Return the (X, Y) coordinate for the center point of the cell that contains the specified text.  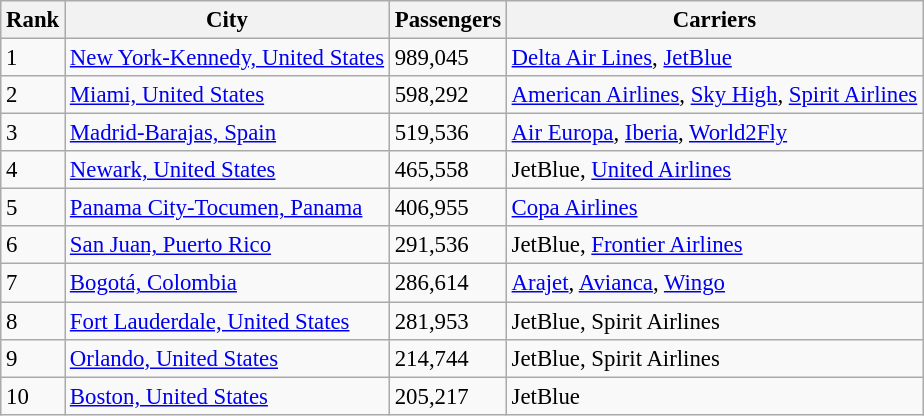
4 (33, 170)
286,614 (448, 283)
JetBlue, Frontier Airlines (714, 245)
Bogotá, Colombia (228, 283)
5 (33, 208)
New York-Kennedy, United States (228, 58)
San Juan, Puerto Rico (228, 245)
1 (33, 58)
JetBlue, United Airlines (714, 170)
291,536 (448, 245)
9 (33, 358)
6 (33, 245)
205,217 (448, 396)
7 (33, 283)
Fort Lauderdale, United States (228, 321)
Panama City-Tocumen, Panama (228, 208)
City (228, 20)
2 (33, 95)
Delta Air Lines, JetBlue (714, 58)
American Airlines, Sky High, Spirit Airlines (714, 95)
Passengers (448, 20)
Orlando, United States (228, 358)
3 (33, 133)
465,558 (448, 170)
Madrid-Barajas, Spain (228, 133)
989,045 (448, 58)
598,292 (448, 95)
8 (33, 321)
Arajet, Avianca, Wingo (714, 283)
Newark, United States (228, 170)
281,953 (448, 321)
214,744 (448, 358)
Carriers (714, 20)
JetBlue (714, 396)
406,955 (448, 208)
10 (33, 396)
Copa Airlines (714, 208)
Boston, United States (228, 396)
519,536 (448, 133)
Air Europa, Iberia, World2Fly (714, 133)
Rank (33, 20)
Miami, United States (228, 95)
